Pinpoint the cell where the given text exists, returning its (x, y) midpoint coordinate. 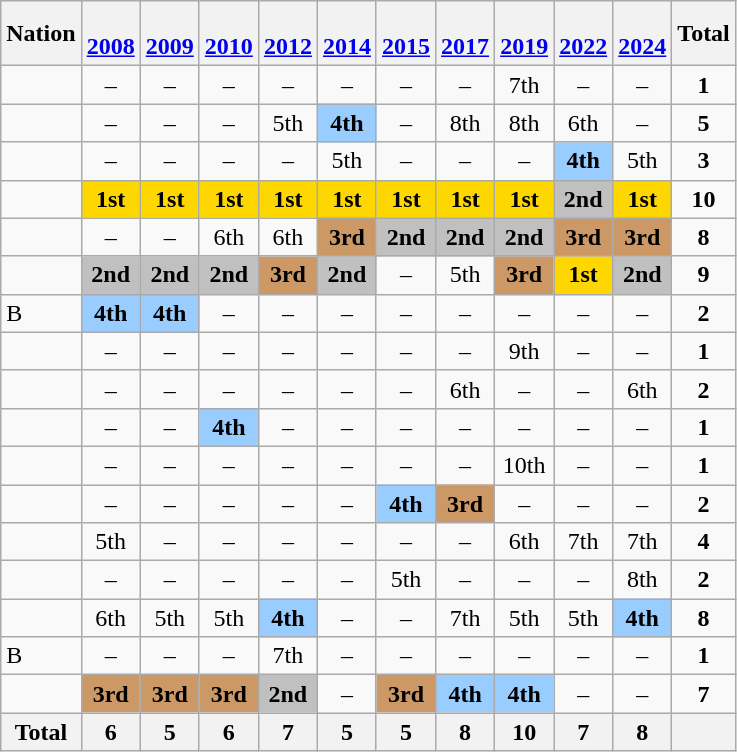
2015 (406, 34)
2024 (642, 34)
2008 (110, 34)
10th (524, 465)
4 (704, 542)
Nation (41, 34)
3 (704, 161)
2017 (466, 34)
2022 (584, 34)
2019 (524, 34)
2012 (288, 34)
2014 (346, 34)
2009 (170, 34)
9th (524, 351)
2010 (228, 34)
9 (704, 275)
